Extract the [X, Y] coordinate from the center of the cell holding the provided text.  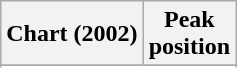
Chart (2002) [72, 34]
Peakposition [189, 34]
